Capture the cell that displays the provided text and extract its [x, y] central coordinate. 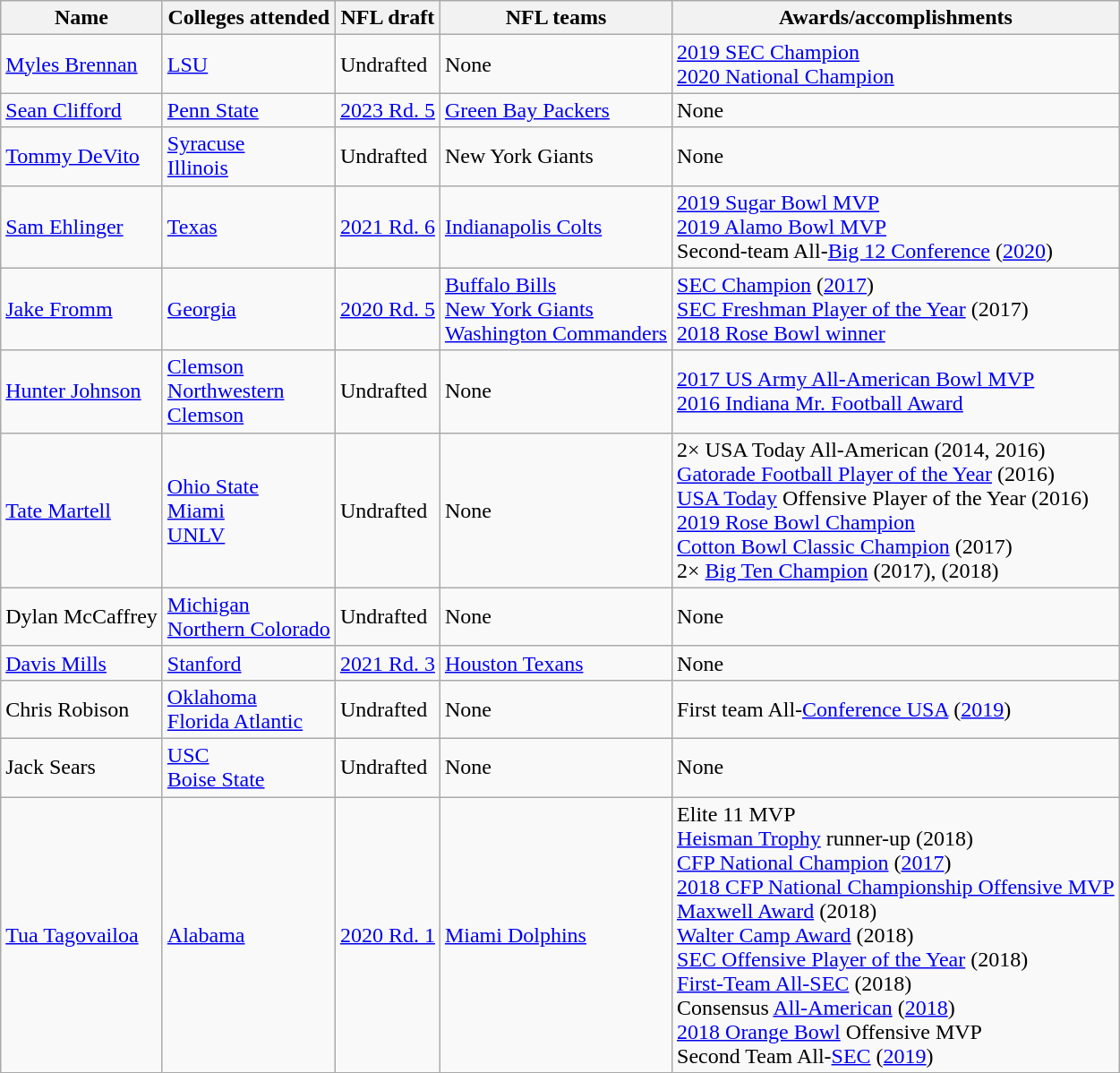
Stanford [249, 663]
USCBoise State [249, 767]
Georgia [249, 309]
Hunter Johnson [82, 391]
Dylan McCaffrey [82, 616]
Texas [249, 227]
2017 US Army All-American Bowl MVP 2016 Indiana Mr. Football Award [896, 391]
Indianapolis Colts [555, 227]
Jake Fromm [82, 309]
LSU [249, 64]
Miami Dolphins [555, 935]
Tommy DeVito [82, 156]
Davis Mills [82, 663]
New York Giants [555, 156]
2020 Rd. 1 [387, 935]
Buffalo BillsNew York GiantsWashington Commanders [555, 309]
Sean Clifford [82, 110]
Ohio StateMiamiUNLV [249, 511]
Alabama [249, 935]
2019 SEC Champion2020 National Champion [896, 64]
Green Bay Packers [555, 110]
NFL draft [387, 18]
ClemsonNorthwesternClemson [249, 391]
Tua Tagovailoa [82, 935]
Name [82, 18]
2019 Sugar Bowl MVP2019 Alamo Bowl MVPSecond-team All-Big 12 Conference (2020) [896, 227]
2021 Rd. 6 [387, 227]
Awards/accomplishments [896, 18]
2021 Rd. 3 [387, 663]
Penn State [249, 110]
NFL teams [555, 18]
Sam Ehlinger [82, 227]
SyracuseIllinois [249, 156]
Chris Robison [82, 709]
Houston Texans [555, 663]
SEC Champion (2017)SEC Freshman Player of the Year (2017)2018 Rose Bowl winner [896, 309]
Tate Martell [82, 511]
MichiganNorthern Colorado [249, 616]
First team All-Conference USA (2019) [896, 709]
OklahomaFlorida Atlantic [249, 709]
Jack Sears [82, 767]
Colleges attended [249, 18]
Myles Brennan [82, 64]
2020 Rd. 5 [387, 309]
2023 Rd. 5 [387, 110]
